Identify which cell holds the provided text, then report its [x, y] central coordinate. 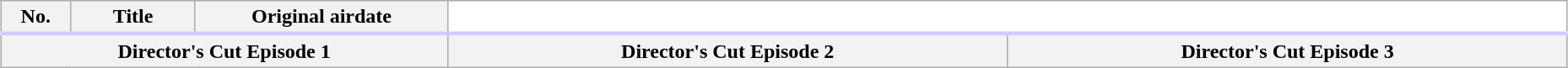
Director's Cut Episode 3 [1288, 50]
Director's Cut Episode 2 [727, 50]
Director's Cut Episode 1 [224, 50]
Title [133, 18]
Original airdate [321, 18]
No. [35, 18]
